Output the [x, y] coordinate of the center of the cell containing the given text.  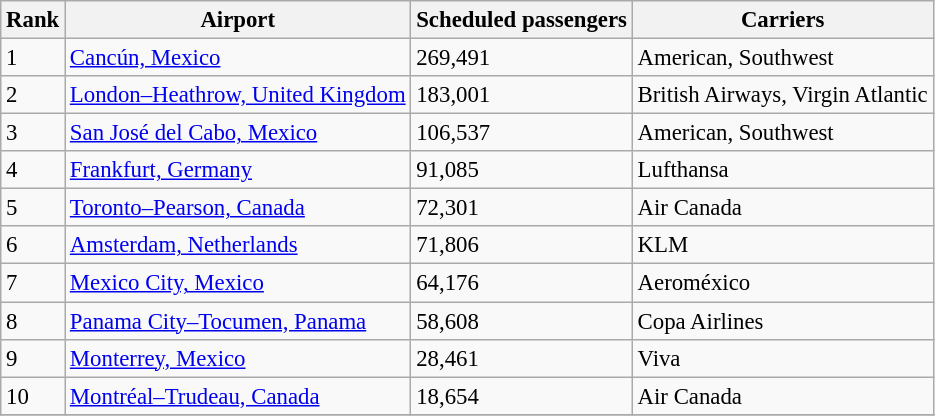
British Airways, Virgin Atlantic [782, 95]
KLM [782, 245]
6 [33, 245]
58,608 [522, 321]
Toronto–Pearson, Canada [238, 208]
71,806 [522, 245]
Carriers [782, 20]
106,537 [522, 133]
5 [33, 208]
8 [33, 321]
Viva [782, 358]
7 [33, 283]
Aeroméxico [782, 283]
64,176 [522, 283]
London–Heathrow, United Kingdom [238, 95]
183,001 [522, 95]
10 [33, 396]
18,654 [522, 396]
Montréal–Trudeau, Canada [238, 396]
9 [33, 358]
269,491 [522, 58]
Mexico City, Mexico [238, 283]
Amsterdam, Netherlands [238, 245]
San José del Cabo, Mexico [238, 133]
72,301 [522, 208]
2 [33, 95]
Cancún, Mexico [238, 58]
Airport [238, 20]
Panama City–Tocumen, Panama [238, 321]
1 [33, 58]
Copa Airlines [782, 321]
91,085 [522, 170]
Lufthansa [782, 170]
Scheduled passengers [522, 20]
Rank [33, 20]
28,461 [522, 358]
3 [33, 133]
Monterrey, Mexico [238, 358]
4 [33, 170]
Frankfurt, Germany [238, 170]
